Pinpoint the cell where the given text exists, returning its [x, y] midpoint coordinate. 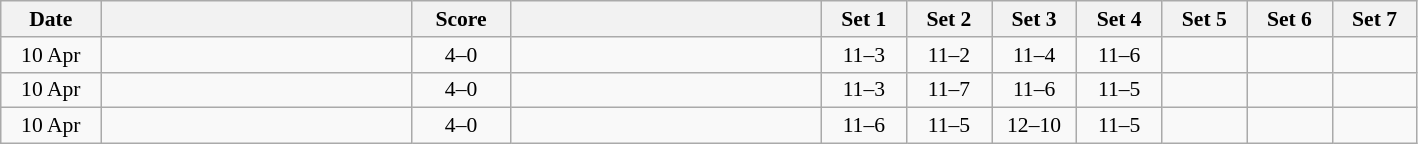
Set 5 [1204, 19]
Set 3 [1034, 19]
12–10 [1034, 126]
Set 7 [1374, 19]
11–7 [948, 90]
Set 4 [1120, 19]
11–2 [948, 55]
Score [461, 19]
Set 1 [864, 19]
11–4 [1034, 55]
Date [51, 19]
Set 2 [948, 19]
Set 6 [1290, 19]
